Capture the cell that displays the provided text and extract its [x, y] central coordinate. 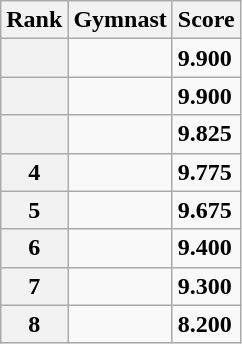
Gymnast [120, 20]
8.200 [206, 324]
9.400 [206, 248]
Rank [34, 20]
9.825 [206, 134]
5 [34, 210]
9.775 [206, 172]
8 [34, 324]
6 [34, 248]
Score [206, 20]
4 [34, 172]
9.300 [206, 286]
7 [34, 286]
9.675 [206, 210]
